For the text-containing cell, return its midpoint in (X, Y) coordinate format. 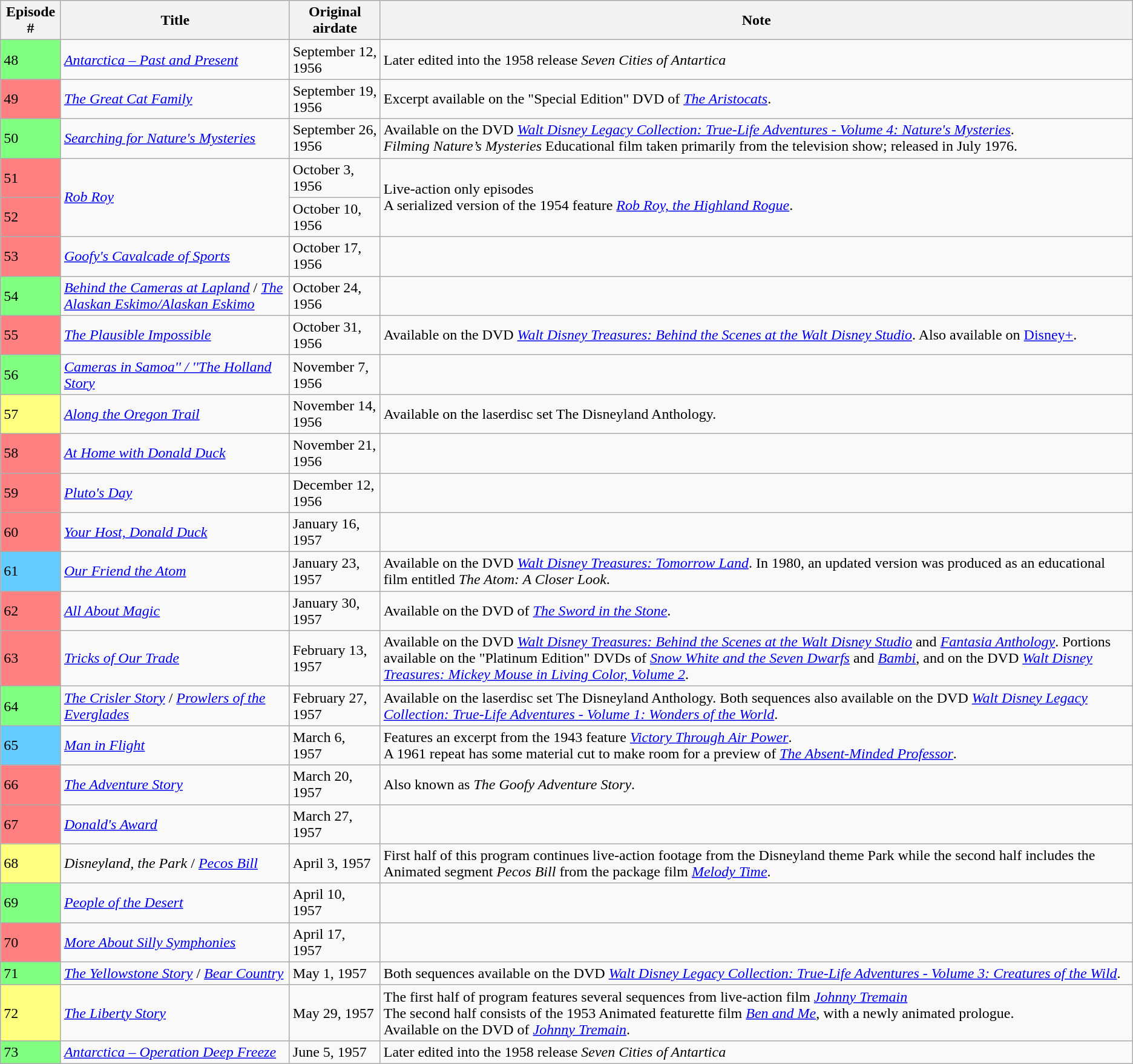
Available on the DVD Walt Disney Treasures: Behind the Scenes at the Walt Disney Studio. Also available on Disney+. (757, 335)
59 (31, 493)
All About Magic (175, 611)
73 (31, 1052)
May 1, 1957 (335, 973)
January 23, 1957 (335, 571)
50 (31, 138)
September 19, 1956 (335, 99)
June 5, 1957 (335, 1052)
May 29, 1957 (335, 1013)
April 17, 1957 (335, 942)
Rob Roy (175, 197)
October 24, 1956 (335, 295)
61 (31, 571)
The Adventure Story (175, 784)
Live-action only episodes A serialized version of the 1954 feature Rob Roy, the Highland Rogue. (757, 197)
Goofy's Cavalcade of Sports (175, 257)
The Yellowstone Story / Bear Country (175, 973)
Donald's Award (175, 824)
68 (31, 863)
Your Host, Donald Duck (175, 533)
55 (31, 335)
Antarctica – Past and Present (175, 59)
Also known as The Goofy Adventure Story. (757, 784)
48 (31, 59)
The Great Cat Family (175, 99)
Disneyland, the Park / Pecos Bill (175, 863)
51 (31, 178)
November 7, 1956 (335, 374)
Antarctica – Operation Deep Freeze (175, 1052)
70 (31, 942)
September 12, 1956 (335, 59)
69 (31, 903)
Pluto's Day (175, 493)
January 16, 1957 (335, 533)
November 21, 1956 (335, 453)
49 (31, 99)
Cameras in Samoa'' / ''The Holland Story (175, 374)
October 17, 1956 (335, 257)
53 (31, 257)
September 26, 1956 (335, 138)
66 (31, 784)
60 (31, 533)
October 31, 1956 (335, 335)
Behind the Cameras at Lapland / The Alaskan Eskimo/Alaskan Eskimo (175, 295)
Our Friend the Atom (175, 571)
65 (31, 746)
52 (31, 217)
March 27, 1957 (335, 824)
62 (31, 611)
72 (31, 1013)
January 30, 1957 (335, 611)
The Crisler Story / Prowlers of the Everglades (175, 706)
More About Silly Symphonies (175, 942)
February 13, 1957 (335, 658)
Available on the DVD of The Sword in the Stone. (757, 611)
December 12, 1956 (335, 493)
April 10, 1957 (335, 903)
October 10, 1956 (335, 217)
Both sequences available on the DVD Walt Disney Legacy Collection: True-Life Adventures - Volume 3: Creatures of the Wild. (757, 973)
The Liberty Story (175, 1013)
63 (31, 658)
Man in Flight (175, 746)
56 (31, 374)
March 6, 1957 (335, 746)
The Plausible Impossible (175, 335)
November 14, 1956 (335, 414)
March 20, 1957 (335, 784)
Title (175, 21)
Searching for Nature's Mysteries (175, 138)
October 3, 1956 (335, 178)
Note (757, 21)
58 (31, 453)
Excerpt available on the "Special Edition" DVD of The Aristocats. (757, 99)
People of the Desert (175, 903)
71 (31, 973)
Original airdate (335, 21)
54 (31, 295)
Tricks of Our Trade (175, 658)
At Home with Donald Duck (175, 453)
February 27, 1957 (335, 706)
67 (31, 824)
64 (31, 706)
57 (31, 414)
Along the Oregon Trail (175, 414)
Available on the laserdisc set The Disneyland Anthology. (757, 414)
April 3, 1957 (335, 863)
Episode # (31, 21)
